Detect which cell encompasses the target text, then output its (x, y) center coordinate. 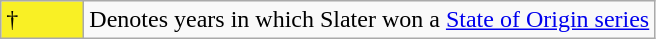
Denotes years in which Slater won a State of Origin series (370, 20)
† (42, 20)
